Capture the cell that displays the provided text and extract its (x, y) central coordinate. 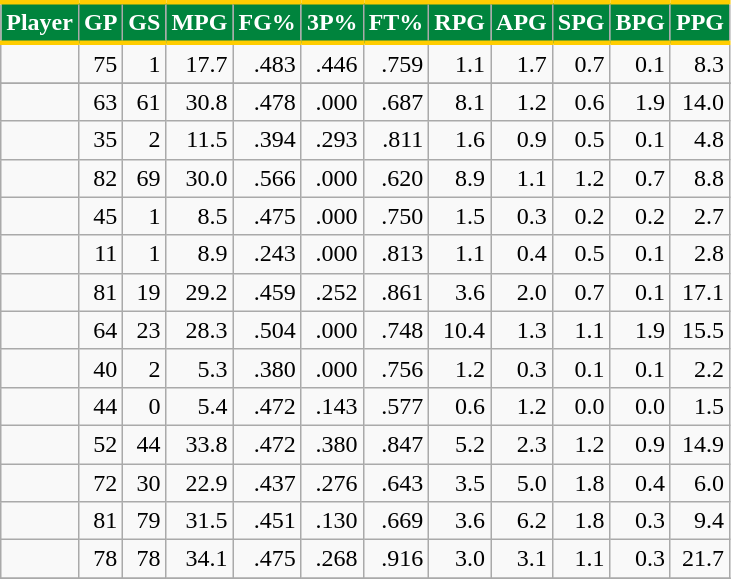
8.3 (700, 63)
2.7 (700, 216)
.276 (332, 483)
61 (144, 102)
5.3 (200, 368)
0 (144, 406)
.437 (267, 483)
8.8 (700, 178)
6.2 (522, 521)
14.9 (700, 444)
8.1 (460, 102)
3.1 (522, 559)
5.0 (522, 483)
.811 (396, 140)
2.3 (522, 444)
.669 (396, 521)
.861 (396, 292)
.748 (396, 330)
.620 (396, 178)
17.1 (700, 292)
.750 (396, 216)
34.1 (200, 559)
5.4 (200, 406)
.916 (396, 559)
33.8 (200, 444)
RPG (460, 22)
2.8 (700, 254)
PPG (700, 22)
23 (144, 330)
30 (144, 483)
GP (100, 22)
35 (100, 140)
15.5 (700, 330)
2.2 (700, 368)
19 (144, 292)
Player (40, 22)
1.3 (522, 330)
11 (100, 254)
6.0 (700, 483)
.504 (267, 330)
APG (522, 22)
21.7 (700, 559)
.687 (396, 102)
GS (144, 22)
.847 (396, 444)
1.6 (460, 140)
30.0 (200, 178)
.252 (332, 292)
52 (100, 444)
63 (100, 102)
82 (100, 178)
31.5 (200, 521)
.813 (396, 254)
.577 (396, 406)
72 (100, 483)
.268 (332, 559)
64 (100, 330)
22.9 (200, 483)
28.3 (200, 330)
40 (100, 368)
.451 (267, 521)
2.0 (522, 292)
.143 (332, 406)
69 (144, 178)
30.8 (200, 102)
17.7 (200, 63)
3.0 (460, 559)
3.5 (460, 483)
MPG (200, 22)
FG% (267, 22)
.643 (396, 483)
9.4 (700, 521)
8.5 (200, 216)
1.7 (522, 63)
FT% (396, 22)
4.8 (700, 140)
BPG (640, 22)
.293 (332, 140)
29.2 (200, 292)
.394 (267, 140)
.566 (267, 178)
.756 (396, 368)
3P% (332, 22)
.483 (267, 63)
45 (100, 216)
79 (144, 521)
11.5 (200, 140)
.446 (332, 63)
.459 (267, 292)
5.2 (460, 444)
.243 (267, 254)
14.0 (700, 102)
75 (100, 63)
SPG (581, 22)
.478 (267, 102)
10.4 (460, 330)
.759 (396, 63)
.130 (332, 521)
